Return [X, Y] of the center of cell containing provided text 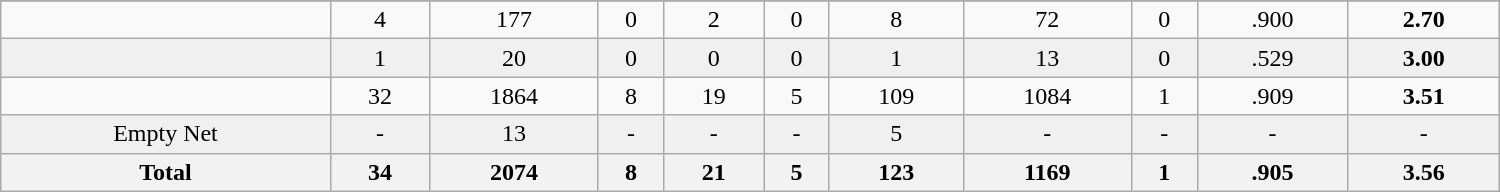
32 [380, 96]
3.00 [1424, 58]
109 [896, 96]
3.56 [1424, 172]
1084 [1047, 96]
.909 [1272, 96]
2074 [514, 172]
2.70 [1424, 20]
72 [1047, 20]
19 [714, 96]
1864 [514, 96]
123 [896, 172]
3.51 [1424, 96]
21 [714, 172]
.529 [1272, 58]
.905 [1272, 172]
Total [166, 172]
34 [380, 172]
Empty Net [166, 134]
1169 [1047, 172]
.900 [1272, 20]
20 [514, 58]
177 [514, 20]
4 [380, 20]
2 [714, 20]
